Scan for the cell matching the given text and deliver its [x, y] coordinate at center. 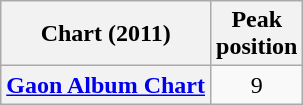
Chart (2011) [106, 34]
9 [257, 85]
Peakposition [257, 34]
Gaon Album Chart [106, 85]
